For the text-containing cell, return its midpoint in (X, Y) coordinate format. 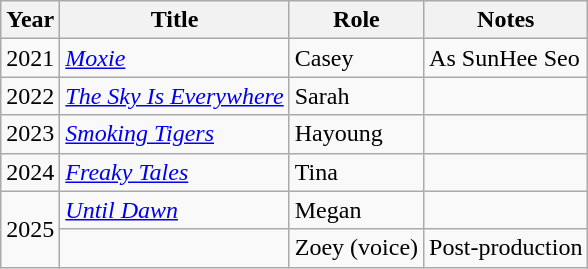
Until Dawn (174, 210)
Hayoung (356, 134)
Title (174, 20)
2023 (30, 134)
Zoey (voice) (356, 248)
2021 (30, 58)
Year (30, 20)
Role (356, 20)
As SunHee Seo (506, 58)
Sarah (356, 96)
2022 (30, 96)
Smoking Tigers (174, 134)
The Sky Is Everywhere (174, 96)
2024 (30, 172)
Megan (356, 210)
Freaky Tales (174, 172)
Tina (356, 172)
Post-production (506, 248)
Notes (506, 20)
2025 (30, 229)
Moxie (174, 58)
Casey (356, 58)
